Identify which cell holds the provided text, then report its (x, y) central coordinate. 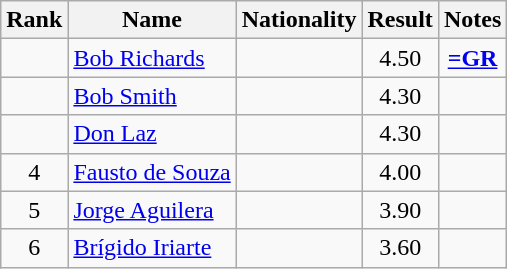
Result (400, 20)
4.00 (400, 172)
6 (34, 248)
Nationality (299, 20)
5 (34, 210)
3.90 (400, 210)
=GR (472, 58)
4 (34, 172)
Bob Richards (152, 58)
Bob Smith (152, 96)
4.50 (400, 58)
Notes (472, 20)
Rank (34, 20)
Name (152, 20)
Don Laz (152, 134)
Jorge Aguilera (152, 210)
3.60 (400, 248)
Brígido Iriarte (152, 248)
Fausto de Souza (152, 172)
